For the text-containing cell, return its midpoint in [X, Y] coordinate format. 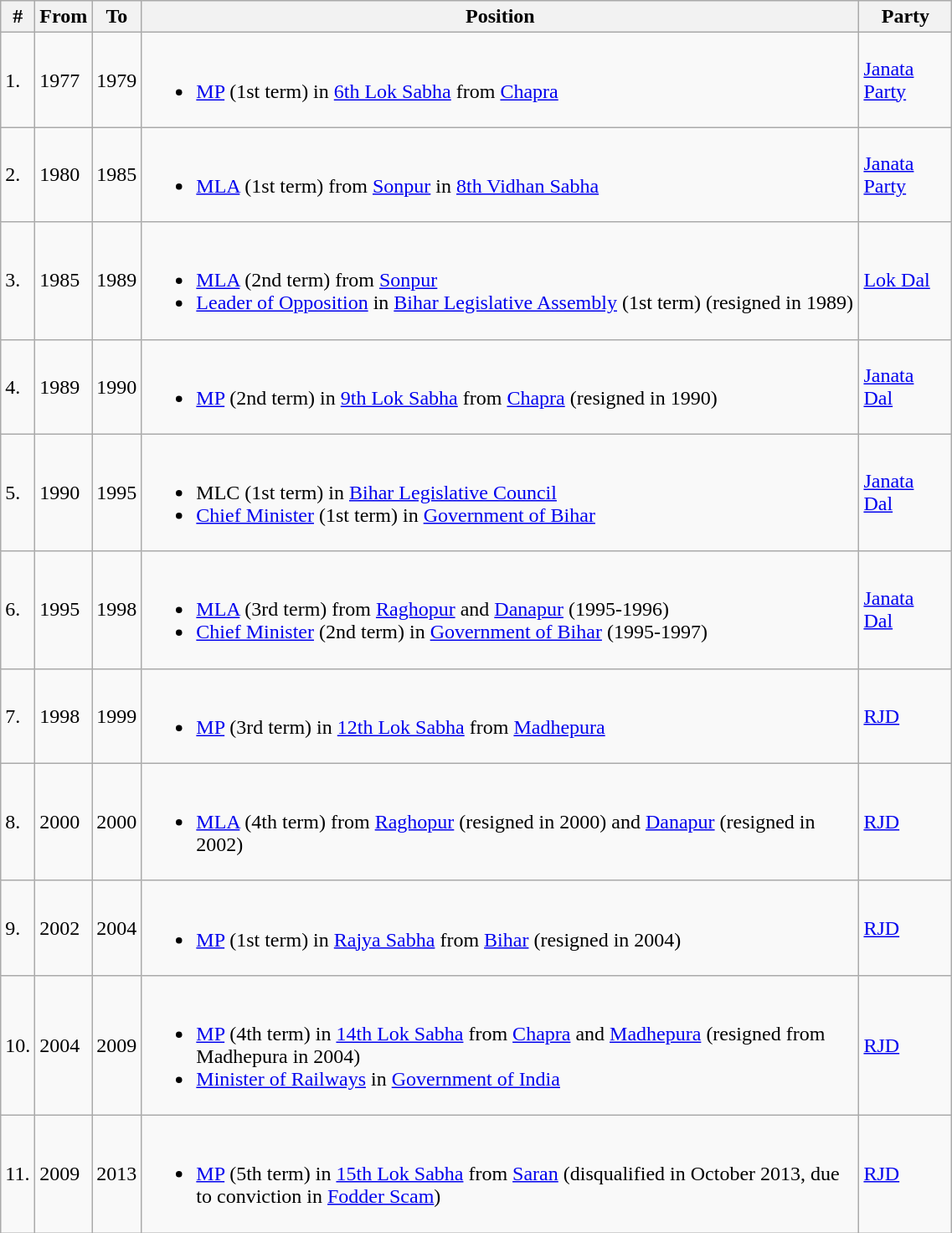
2. [18, 174]
MP (4th term) in 14th Lok Sabha from Chapra and Madhepura (resigned from Madhepura in 2004)Minister of Railways in Government of India [501, 1045]
To [117, 17]
Party [906, 17]
MP (1st term) in Rajya Sabha from Bihar (resigned in 2004) [501, 928]
MLA (4th term) from Raghopur (resigned in 2000) and Danapur (resigned in 2002) [501, 822]
Lok Dal [906, 281]
MLC (1st term) in Bihar Legislative CouncilChief Minister (1st term) in Government of Bihar [501, 493]
MP (3rd term) in 12th Lok Sabha from Madhepura [501, 715]
7. [18, 715]
MLA (3rd term) from Raghopur and Danapur (1995-1996)Chief Minister (2nd term) in Government of Bihar (1995-1997) [501, 610]
10. [18, 1045]
MLA (2nd term) from SonpurLeader of Opposition in Bihar Legislative Assembly (1st term) (resigned in 1989) [501, 281]
9. [18, 928]
MP (5th term) in 15th Lok Sabha from Saran (disqualified in October 2013, due to conviction in Fodder Scam) [501, 1174]
3. [18, 281]
MP (1st term) in 6th Lok Sabha from Chapra [501, 80]
MP (2nd term) in 9th Lok Sabha from Chapra (resigned in 1990) [501, 387]
1977 [64, 80]
# [18, 17]
6. [18, 610]
8. [18, 822]
4. [18, 387]
1980 [64, 174]
2013 [117, 1174]
1979 [117, 80]
From [64, 17]
1. [18, 80]
MLA (1st term) from Sonpur in 8th Vidhan Sabha [501, 174]
11. [18, 1174]
Position [501, 17]
2002 [64, 928]
5. [18, 493]
1999 [117, 715]
